Detect which cell encompasses the target text, then output its (X, Y) center coordinate. 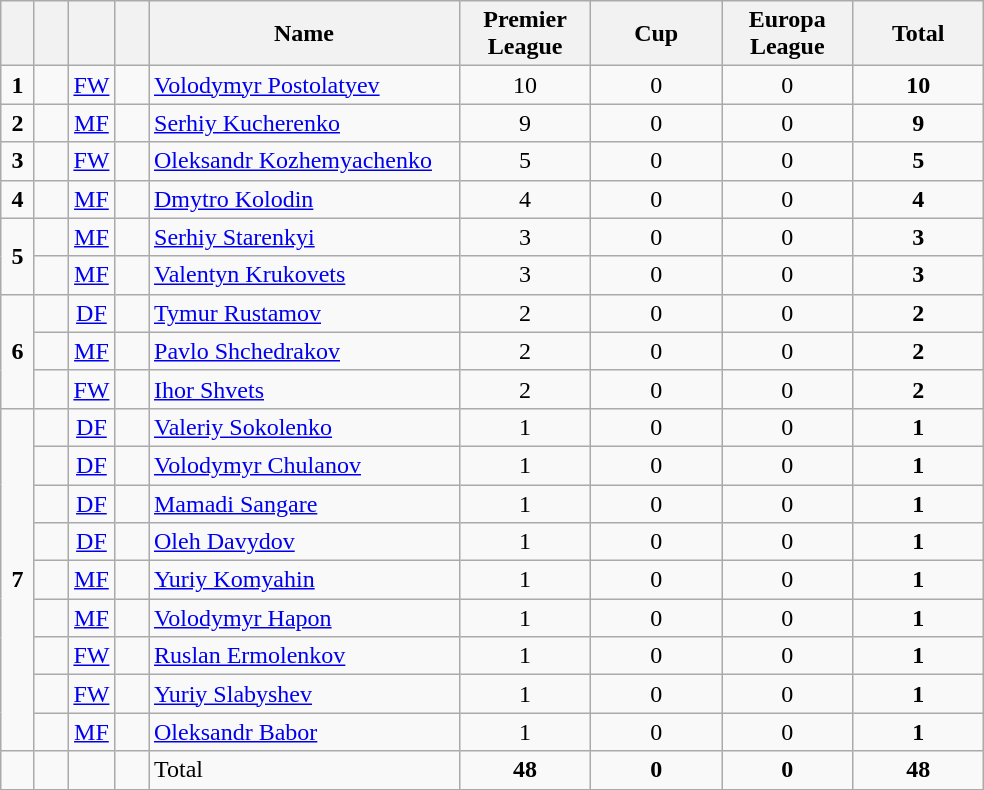
Serhiy Starenkyi (304, 237)
Yuriy Komyahin (304, 580)
Valeriy Sokolenko (304, 427)
Name (304, 34)
Tymur Rustamov (304, 313)
Dmytro Kolodin (304, 199)
Volodymyr Hapon (304, 618)
Premier League (526, 34)
Volodymyr Chulanov (304, 465)
Ihor Shvets (304, 389)
Mamadi Sangare (304, 503)
Oleksandr Babor (304, 732)
Valentyn Krukovets (304, 275)
Oleh Davydov (304, 542)
Volodymyr Postolatyev (304, 85)
6 (18, 351)
Europa League (788, 34)
7 (18, 580)
Serhiy Kucherenko (304, 123)
Oleksandr Kozhemyachenko (304, 161)
Cup (656, 34)
Pavlo Shchedrakov (304, 351)
Yuriy Slabyshev (304, 694)
Ruslan Ermolenkov (304, 656)
